Pinpoint the cell where the given text exists, returning its [X, Y] midpoint coordinate. 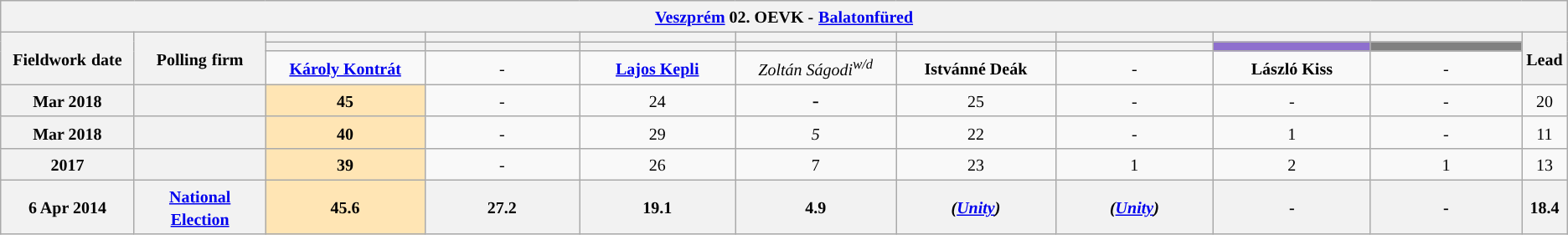
29 [658, 132]
26 [658, 164]
11 [1545, 132]
2 [1292, 164]
László Kiss [1292, 68]
Istvánné Deák [977, 68]
7 [816, 164]
National Election [199, 207]
25 [977, 100]
45 [345, 100]
27.2 [502, 207]
Károly Kontrát [345, 68]
Lajos Kepli [658, 68]
4.9 [816, 207]
2017 [67, 164]
18.4 [1545, 207]
Zoltán Ságodiw/d [816, 68]
40 [345, 132]
Veszprém 02. OEVK - Balatonfüred [784, 17]
45.6 [345, 207]
Fieldwork date [67, 59]
19.1 [658, 207]
24 [658, 100]
22 [977, 132]
Lead [1545, 59]
13 [1545, 164]
39 [345, 164]
5 [816, 132]
23 [977, 164]
Polling firm [199, 59]
20 [1545, 100]
6 Apr 2014 [67, 207]
